Locate the cell with the specified text and output its [x, y] center coordinate. 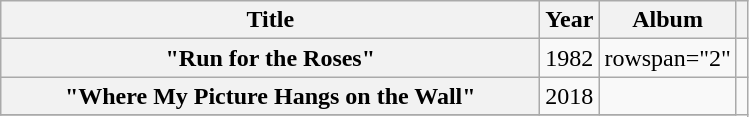
Album [668, 20]
rowspan="2" [668, 58]
"Run for the Roses" [270, 58]
1982 [570, 58]
Title [270, 20]
Year [570, 20]
2018 [570, 96]
"Where My Picture Hangs on the Wall" [270, 96]
